Pinpoint the cell where the given text exists, returning its (X, Y) midpoint coordinate. 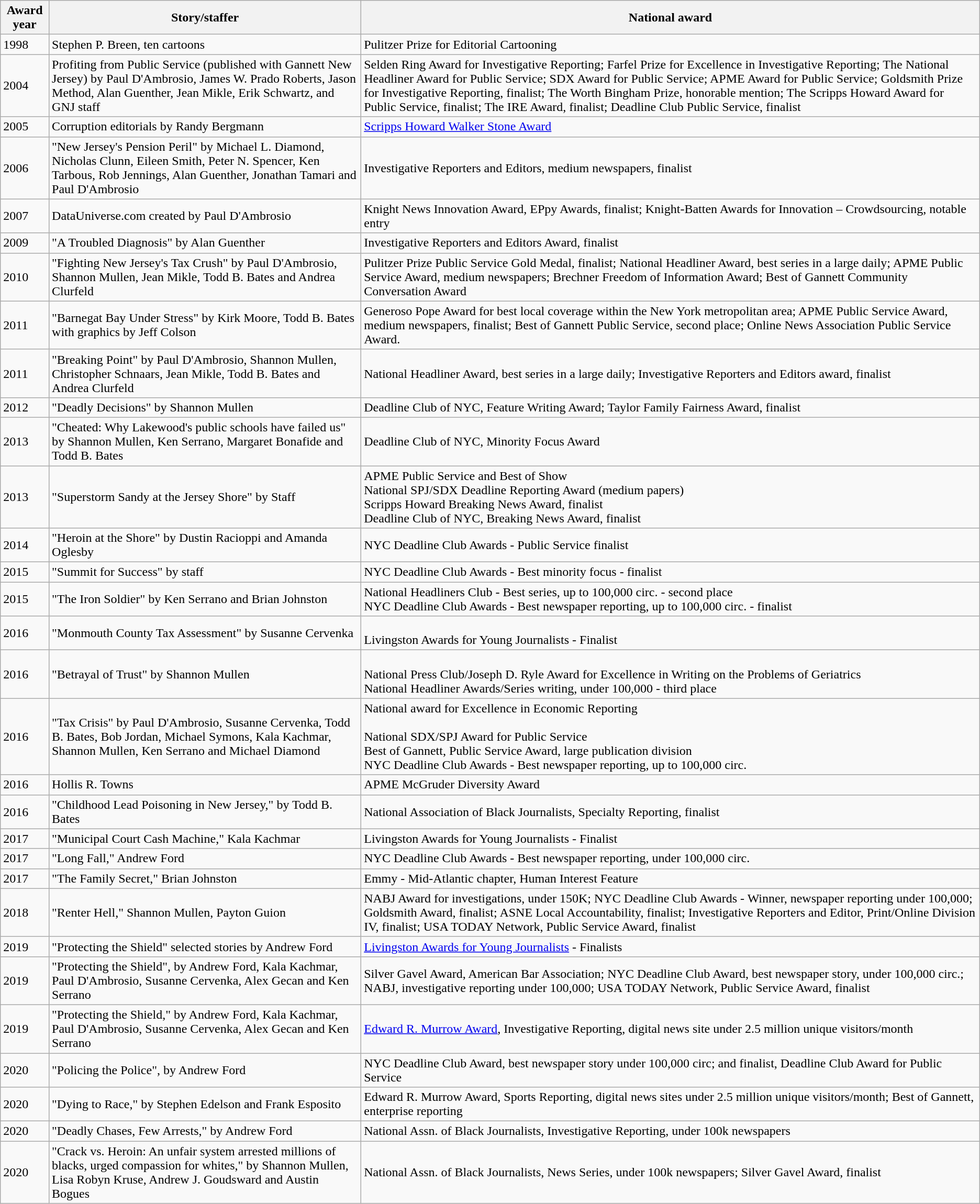
Hollis R. Towns (205, 785)
1998 (25, 44)
Pulitzer Prize for Editorial Cartooning (671, 44)
"Betrayal of Trust" by Shannon Mullen (205, 674)
"Dying to Race," by Stephen Edelson and Frank Esposito (205, 1105)
Story/staffer (205, 18)
"A Troubled Diagnosis" by Alan Guenther (205, 243)
National Assn. of Black Journalists, News Series, under 100k newspapers; Silver Gavel Award, finalist (671, 1173)
NYC Deadline Club Awards - Public Service finalist (671, 545)
"Policing the Police", by Andrew Ford (205, 1070)
"Renter Hell," Shannon Mullen, Payton Guion (205, 912)
"Cheated: Why Lakewood's public schools have failed us" by Shannon Mullen, Ken Serrano, Margaret Bonafide and Todd B. Bates (205, 441)
"Protecting the Shield", by Andrew Ford, Kala Kachmar, Paul D'Ambrosio, Susanne Cervenka, Alex Gecan and Ken Serrano (205, 980)
Deadline Club of NYC, Minority Focus Award (671, 441)
"Protecting the Shield" selected stories by Andrew Ford (205, 946)
Emmy - Mid-Atlantic chapter, Human Interest Feature (671, 878)
"Deadly Decisions" by Shannon Mullen (205, 407)
National Association of Black Journalists, Specialty Reporting, finalist (671, 811)
2005 (25, 127)
Livingston Awards for Young Journalists - Finalists (671, 946)
NYC Deadline Club Award, best newspaper story under 100,000 circ; and finalist, Deadline Club Award for Public Service (671, 1070)
"Deadly Chases, Few Arrests," by Andrew Ford (205, 1131)
APME McGruder Diversity Award (671, 785)
2007 (25, 216)
2009 (25, 243)
Corruption editorials by Randy Bergmann (205, 127)
"Long Fall," Andrew Ford (205, 859)
"Municipal Court Cash Machine," Kala Kachmar (205, 839)
"Summit for Success" by staff (205, 572)
2010 (25, 277)
National award (671, 18)
"Breaking Point" by Paul D'Ambrosio, Shannon Mullen, Christopher Schnaars, Jean Mikle, Todd B. Bates and Andrea Clurfeld (205, 373)
Investigative Reporters and Editors Award, finalist (671, 243)
"Protecting the Shield," by Andrew Ford, Kala Kachmar, Paul D'Ambrosio, Susanne Cervenka, Alex Gecan and Ken Serrano (205, 1029)
Knight News Innovation Award, EPpy Awards, finalist; Knight-Batten Awards for Innovation – Crowdsourcing, notable entry (671, 216)
"Monmouth County Tax Assessment" by Susanne Cervenka (205, 633)
2004 (25, 86)
Investigative Reporters and Editors, medium newspapers, finalist (671, 168)
NYC Deadline Club Awards - Best newspaper reporting, under 100,000 circ. (671, 859)
Edward R. Murrow Award, Sports Reporting, digital news sites under 2.5 million unique visitors/month; Best of Gannett, enterprise reporting (671, 1105)
DataUniverse.com created by Paul D'Ambrosio (205, 216)
Scripps Howard Walker Stone Award (671, 127)
2012 (25, 407)
"Heroin at the Shore" by Dustin Racioppi and Amanda Oglesby (205, 545)
Award year (25, 18)
"Fighting New Jersey's Tax Crush" by Paul D'Ambrosio, Shannon Mullen, Jean Mikle, Todd B. Bates and Andrea Clurfeld (205, 277)
National Assn. of Black Journalists, Investigative Reporting, under 100k newspapers (671, 1131)
"The Family Secret," Brian Johnston (205, 878)
"Barnegat Bay Under Stress" by Kirk Moore, Todd B. Bates with graphics by Jeff Colson (205, 325)
Edward R. Murrow Award, Investigative Reporting, digital news site under 2.5 million unique visitors/month (671, 1029)
Deadline Club of NYC, Feature Writing Award; Taylor Family Fairness Award, finalist (671, 407)
"Childhood Lead Poisoning in New Jersey," by Todd B. Bates (205, 811)
2018 (25, 912)
National Headliner Award, best series in a large daily; Investigative Reporters and Editors award, finalist (671, 373)
Stephen P. Breen, ten cartoons (205, 44)
2006 (25, 168)
"Superstorm Sandy at the Jersey Shore" by Staff (205, 497)
2014 (25, 545)
NYC Deadline Club Awards - Best minority focus - finalist (671, 572)
"The Iron Soldier" by Ken Serrano and Brian Johnston (205, 599)
